Provide the [X, Y] coordinate of the cell's center where the given text is located.  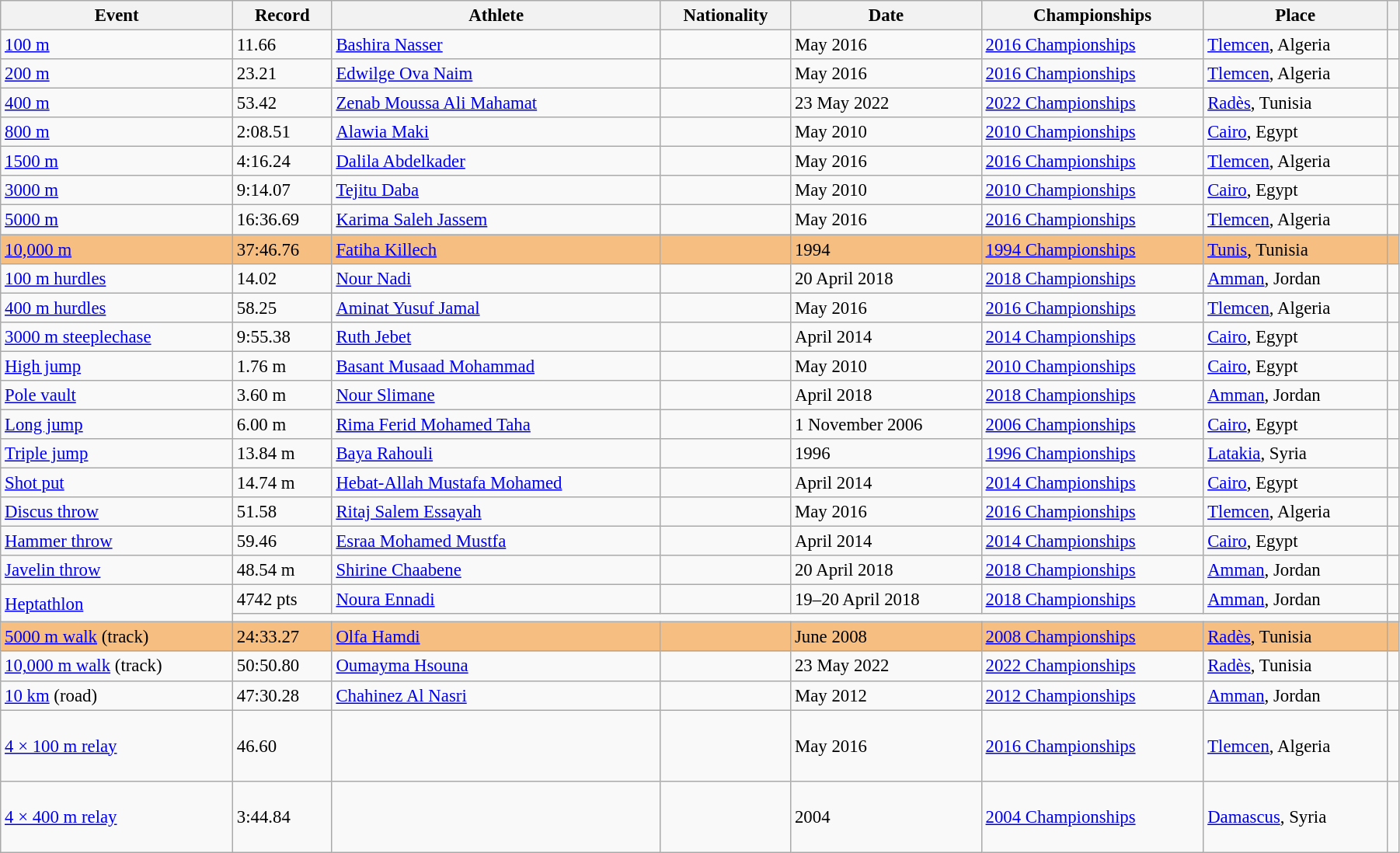
Championships [1092, 16]
16:36.69 [283, 220]
50:50.80 [283, 667]
Hammer throw [117, 541]
5000 m walk (track) [117, 637]
Nour Nadi [496, 278]
Noura Ennadi [496, 600]
24:33.27 [283, 637]
9:55.38 [283, 336]
10,000 m walk (track) [117, 667]
Rima Ferid Mohamed Taha [496, 424]
14.02 [283, 278]
1994 [886, 249]
Long jump [117, 424]
4 × 100 m relay [117, 746]
23.21 [283, 74]
5000 m [117, 220]
1 November 2006 [886, 424]
9:14.07 [283, 190]
Nour Slimane [496, 395]
11.66 [283, 45]
2008 Championships [1092, 637]
1994 Championships [1092, 249]
Event [117, 16]
4 × 400 m relay [117, 816]
51.58 [283, 512]
Place [1296, 16]
14.74 m [283, 482]
3:44.84 [283, 816]
800 m [117, 132]
2004 [886, 816]
13.84 m [283, 454]
High jump [117, 366]
46.60 [283, 746]
1996 Championships [1092, 454]
May 2012 [886, 695]
Record [283, 16]
200 m [117, 74]
Athlete [496, 16]
Bashira Nasser [496, 45]
Ruth Jebet [496, 336]
1996 [886, 454]
Basant Musaad Mohammad [496, 366]
Damascus, Syria [1296, 816]
Hebat-Allah Mustafa Mohamed [496, 482]
1500 m [117, 162]
2004 Championships [1092, 816]
400 m [117, 103]
59.46 [283, 541]
Oumayma Hsouna [496, 667]
Dalila Abdelkader [496, 162]
June 2008 [886, 637]
Tunis, Tunisia [1296, 249]
47:30.28 [283, 695]
Pole vault [117, 395]
Zenab Moussa Ali Mahamat [496, 103]
Latakia, Syria [1296, 454]
37:46.76 [283, 249]
April 2018 [886, 395]
Aminat Yusuf Jamal [496, 308]
2012 Championships [1092, 695]
Edwilge Ova Naim [496, 74]
2006 Championships [1092, 424]
Shot put [117, 482]
19–20 April 2018 [886, 600]
Karima Saleh Jassem [496, 220]
Javelin throw [117, 570]
Fatiha Killech [496, 249]
Ritaj Salem Essayah [496, 512]
1.76 m [283, 366]
3.60 m [283, 395]
Nationality [726, 16]
Alawia Maki [496, 132]
10 km (road) [117, 695]
4742 pts [283, 600]
100 m hurdles [117, 278]
10,000 m [117, 249]
6.00 m [283, 424]
Discus throw [117, 512]
53.42 [283, 103]
Esraa Mohamed Mustfa [496, 541]
3000 m steeplechase [117, 336]
Tejitu Daba [496, 190]
3000 m [117, 190]
Shirine Chaabene [496, 570]
58.25 [283, 308]
Date [886, 16]
Heptathlon [117, 604]
400 m hurdles [117, 308]
Chahinez Al Nasri [496, 695]
2:08.51 [283, 132]
4:16.24 [283, 162]
Baya Rahouli [496, 454]
48.54 m [283, 570]
Olfa Hamdi [496, 637]
100 m [117, 45]
Triple jump [117, 454]
